Extract the [X, Y] coordinate from the center of the cell holding the provided text.  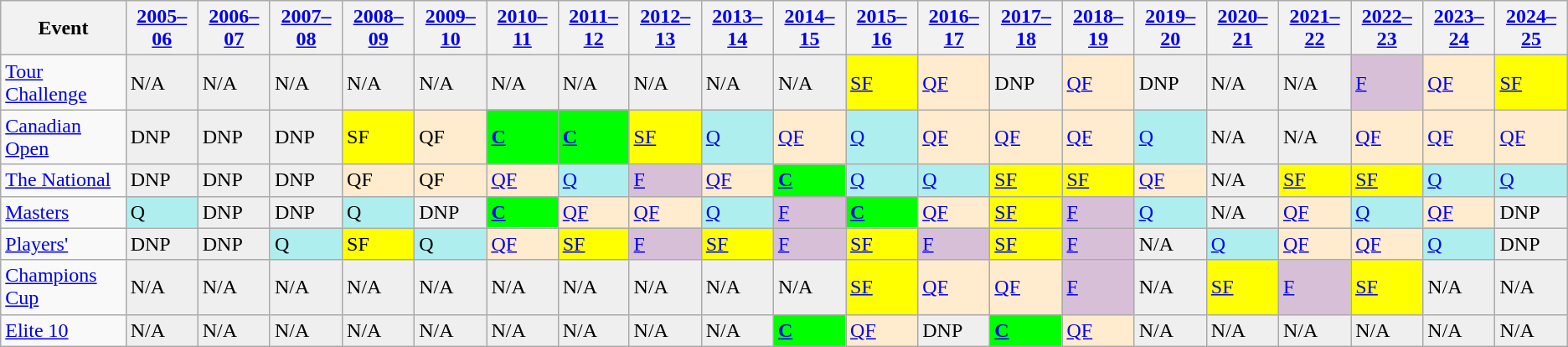
2017–18 [1026, 28]
2014–15 [809, 28]
Masters [64, 212]
2024–25 [1531, 28]
Event [64, 28]
2011–12 [593, 28]
2010–11 [523, 28]
Champions Cup [64, 287]
2007–08 [306, 28]
2022–23 [1387, 28]
2016–17 [954, 28]
Players' [64, 244]
Tour Challenge [64, 82]
Elite 10 [64, 330]
Canadian Open [64, 137]
2008–09 [379, 28]
2019–20 [1170, 28]
2018–19 [1098, 28]
2023–24 [1459, 28]
2021–22 [1314, 28]
2009–10 [451, 28]
The National [64, 180]
2006–07 [234, 28]
2005–06 [162, 28]
2012–13 [665, 28]
2020–21 [1242, 28]
2013–14 [737, 28]
2015–16 [882, 28]
